Find where the given text appears and provide that cell's center as (X, Y) coordinate. 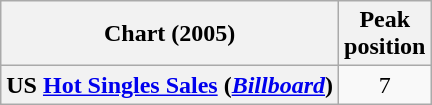
US Hot Singles Sales (Billboard) (170, 85)
7 (385, 85)
Chart (2005) (170, 34)
Peakposition (385, 34)
